Scan for the cell matching the given text and deliver its (X, Y) coordinate at center. 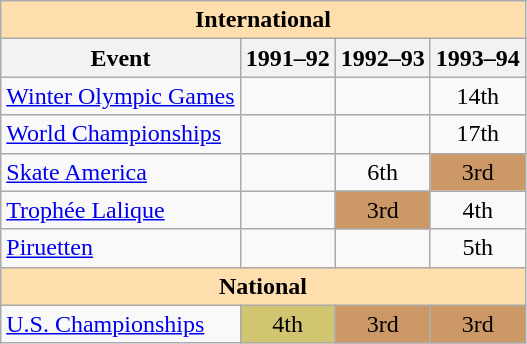
International (264, 20)
Winter Olympic Games (120, 96)
Piruetten (120, 248)
17th (478, 134)
Skate America (120, 172)
1992–93 (382, 58)
National (264, 286)
1991–92 (288, 58)
1993–94 (478, 58)
5th (478, 248)
6th (382, 172)
World Championships (120, 134)
Trophée Lalique (120, 210)
14th (478, 96)
U.S. Championships (120, 324)
Event (120, 58)
